Determine the [X, Y] coordinate at the center of the cell enclosing the given text.  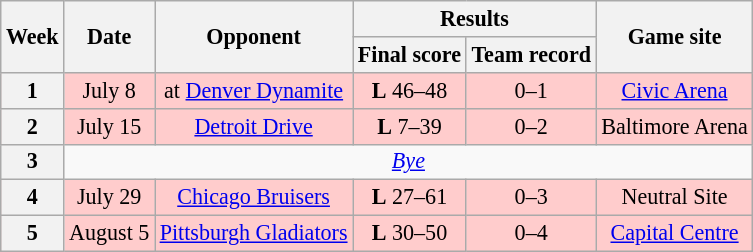
July 8 [110, 90]
Final score [410, 54]
Results [474, 18]
4 [32, 198]
3 [32, 162]
L 30–50 [410, 233]
July 15 [110, 126]
at Denver Dynamite [253, 90]
Date [110, 36]
Chicago Bruisers [253, 198]
0–4 [531, 233]
Pittsburgh Gladiators [253, 233]
Civic Arena [674, 90]
0–1 [531, 90]
July 29 [110, 198]
Baltimore Arena [674, 126]
0–3 [531, 198]
5 [32, 233]
Capital Centre [674, 233]
1 [32, 90]
L 46–48 [410, 90]
L 7–39 [410, 126]
Neutral Site [674, 198]
2 [32, 126]
Team record [531, 54]
Game site [674, 36]
Week [32, 36]
August 5 [110, 233]
0–2 [531, 126]
Detroit Drive [253, 126]
Opponent [253, 36]
L 27–61 [410, 198]
Bye [408, 162]
